Extract the (X, Y) coordinate from the center of the cell holding the provided text.  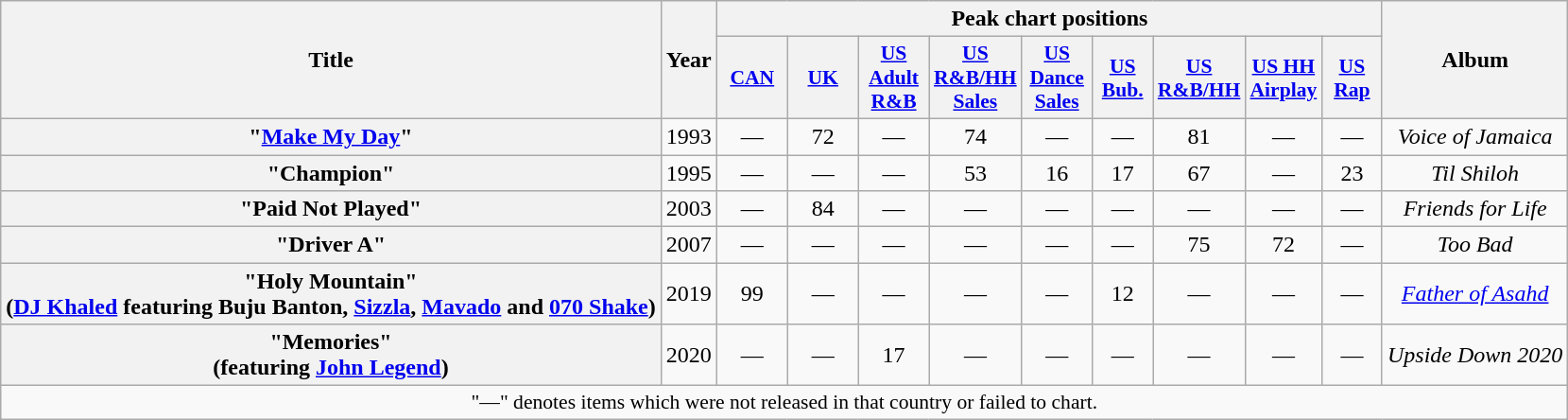
Father of Asahd (1474, 293)
"Memories"(featuring John Legend) (331, 356)
Album (1474, 61)
2019 (688, 293)
US Dance Sales (1057, 78)
"Champion" (331, 173)
12 (1123, 293)
US HH Airplay (1284, 78)
16 (1057, 173)
Title (331, 61)
"Holy Mountain"(DJ Khaled featuring Buju Banton, Sizzla, Mavado and 070 Shake) (331, 293)
53 (975, 173)
US R&B/HH (1199, 78)
75 (1199, 245)
US Adult R&B (894, 78)
Too Bad (1474, 245)
US Bub. (1123, 78)
"Make My Day" (331, 136)
2007 (688, 245)
US R&B/HH Sales (975, 78)
1993 (688, 136)
"—" denotes items which were not released in that country or failed to chart. (784, 403)
84 (822, 209)
Peak chart positions (1049, 19)
Upside Down 2020 (1474, 356)
US Rap (1352, 78)
67 (1199, 173)
Friends for Life (1474, 209)
CAN (752, 78)
"Paid Not Played" (331, 209)
74 (975, 136)
Voice of Jamaica (1474, 136)
81 (1199, 136)
23 (1352, 173)
1995 (688, 173)
Year (688, 61)
"Driver A" (331, 245)
2003 (688, 209)
UK (822, 78)
Til Shiloh (1474, 173)
99 (752, 293)
2020 (688, 356)
